Output the [x, y] coordinate of the center of the cell containing the given text.  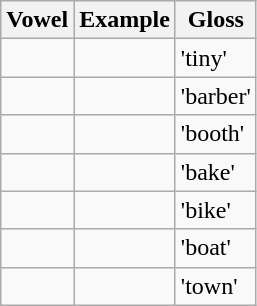
'barber' [216, 96]
Vowel [38, 20]
Gloss [216, 20]
'bake' [216, 172]
'boat' [216, 248]
'tiny' [216, 58]
'booth' [216, 134]
Example [125, 20]
'bike' [216, 210]
'town' [216, 286]
